Locate the cell with the specified text and output its [x, y] center coordinate. 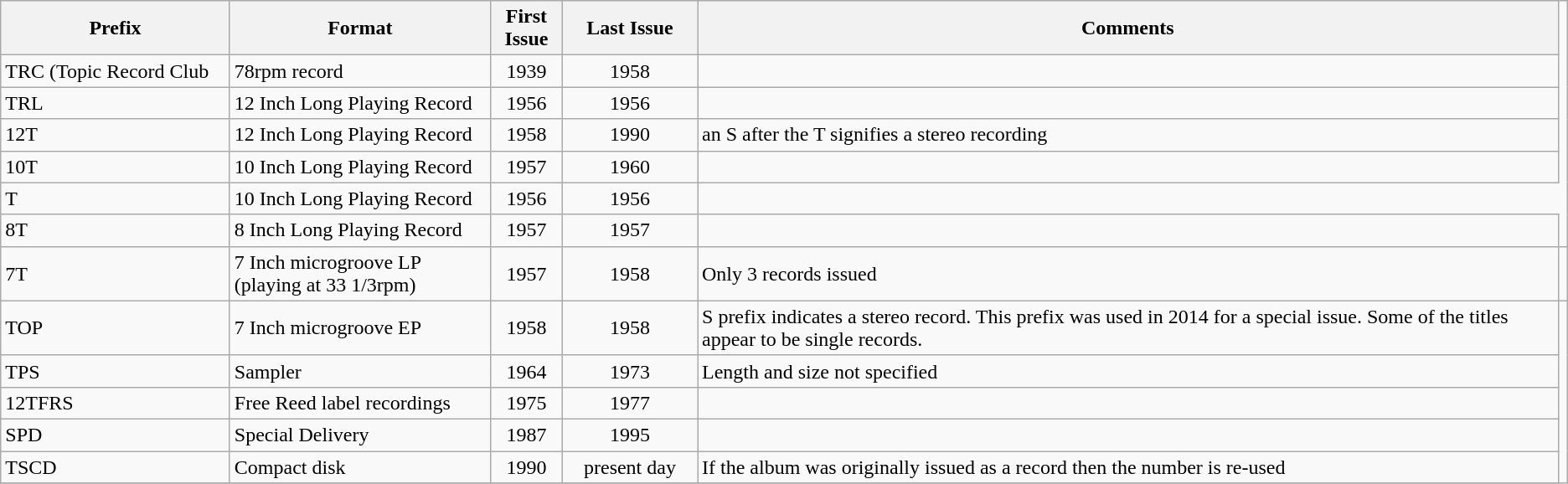
Special Delivery [360, 435]
TSCD [116, 466]
If the album was originally issued as a record then the number is re-used [1127, 466]
S prefix indicates a stereo record. This prefix was used in 2014 for a special issue. Some of the titles appear to be single records. [1127, 328]
Length and size not specified [1127, 371]
8 Inch Long Playing Record [360, 230]
Only 3 records issued [1127, 273]
T [116, 198]
First Issue [526, 28]
TOP [116, 328]
12T [116, 135]
1975 [526, 403]
10T [116, 167]
78rpm record [360, 71]
Last Issue [630, 28]
7T [116, 273]
8T [116, 230]
1977 [630, 403]
1964 [526, 371]
an S after the T signifies a stereo recording [1127, 135]
1960 [630, 167]
12TFRS [116, 403]
TPS [116, 371]
Compact disk [360, 466]
Free Reed label recordings [360, 403]
SPD [116, 435]
1939 [526, 71]
Sampler [360, 371]
Prefix [116, 28]
1973 [630, 371]
TRL [116, 103]
7 Inch microgroove LP (playing at 33 1/3rpm) [360, 273]
Comments [1127, 28]
1995 [630, 435]
7 Inch microgroove EP [360, 328]
present day [630, 466]
1987 [526, 435]
TRC (Topic Record Club [116, 71]
Format [360, 28]
